Capture the cell that displays the provided text and extract its [x, y] central coordinate. 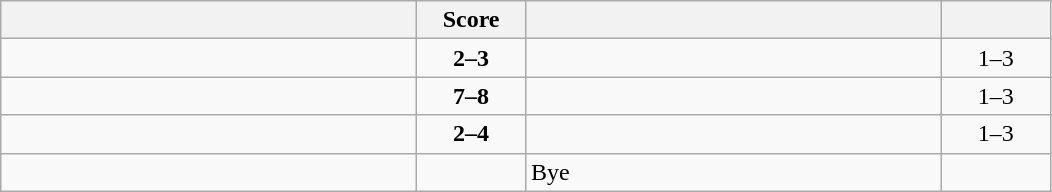
2–3 [472, 58]
7–8 [472, 96]
Bye [733, 172]
2–4 [472, 134]
Score [472, 20]
